Extract the [x, y] coordinate from the center of the cell holding the provided text.  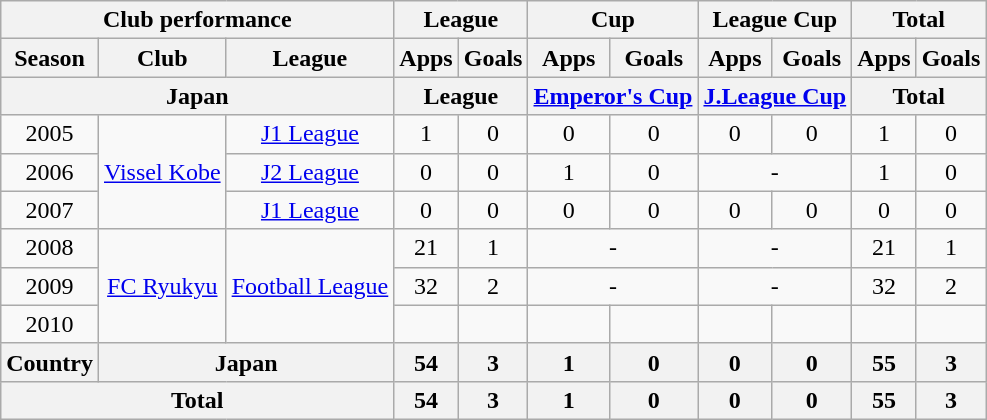
Season [50, 58]
2008 [50, 248]
2009 [50, 286]
2005 [50, 134]
Country [50, 362]
Cup [613, 20]
Emperor's Cup [613, 96]
2010 [50, 324]
Club [162, 58]
Club performance [198, 20]
J2 League [310, 172]
2006 [50, 172]
J.League Cup [775, 96]
Vissel Kobe [162, 172]
FC Ryukyu [162, 286]
League Cup [775, 20]
Football League [310, 286]
2007 [50, 210]
